From the cell containing the given text, extract its center point as (x, y) coordinate. 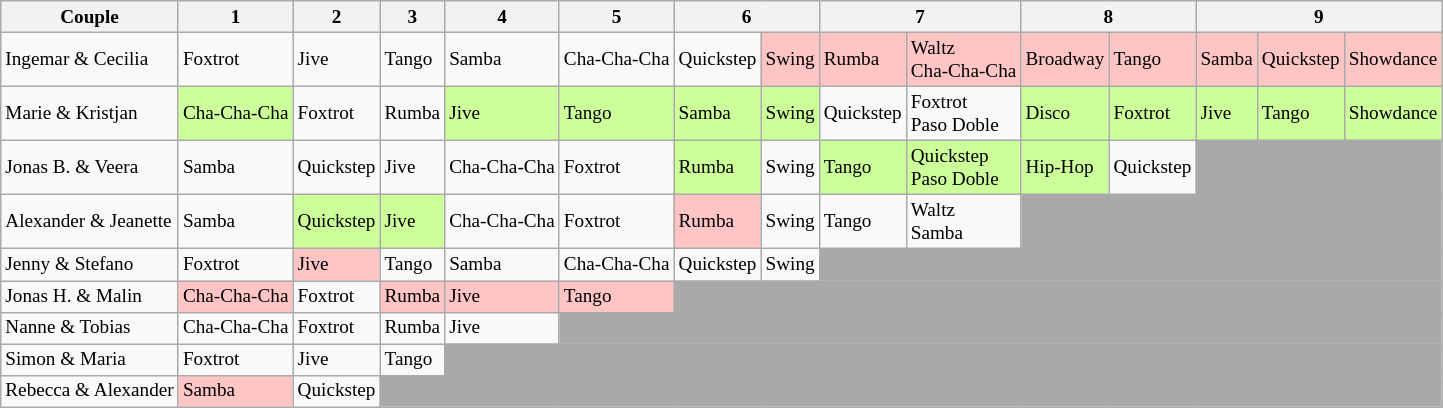
3 (412, 17)
Ingemar & Cecilia (90, 59)
Marie & Kristjan (90, 113)
9 (1319, 17)
Nanne & Tobias (90, 328)
WaltzSamba (964, 222)
Disco (1065, 113)
QuickstepPaso Doble (964, 167)
FoxtrotPaso Doble (964, 113)
Simon & Maria (90, 360)
Jonas B. & Veera (90, 167)
6 (746, 17)
1 (236, 17)
Jonas H. & Malin (90, 296)
Hip-Hop (1065, 167)
8 (1108, 17)
Couple (90, 17)
2 (336, 17)
4 (502, 17)
Rebecca & Alexander (90, 391)
5 (616, 17)
WaltzCha-Cha-Cha (964, 59)
Broadway (1065, 59)
Alexander & Jeanette (90, 222)
7 (920, 17)
Jenny & Stefano (90, 265)
